For the text-containing cell, return its midpoint in [x, y] coordinate format. 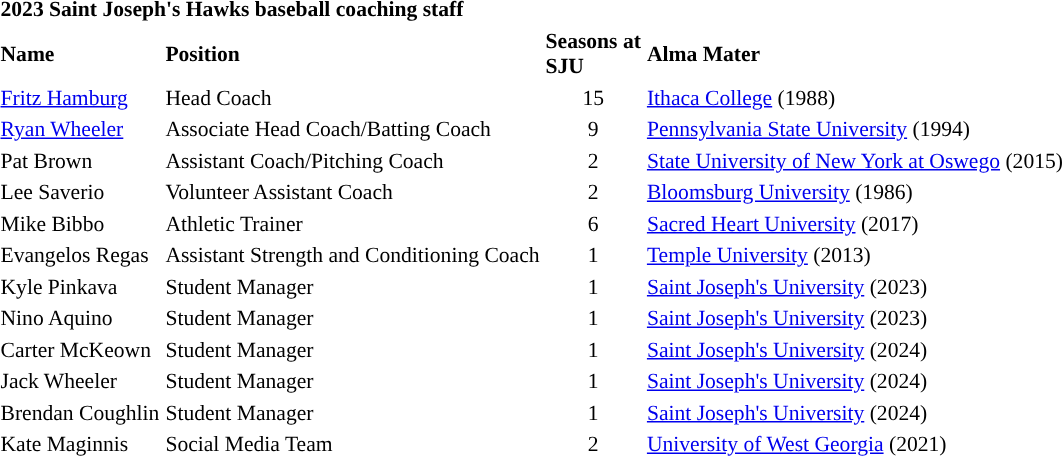
Assistant Coach/Pitching Coach [352, 160]
Athletic Trainer [352, 224]
9 [593, 129]
Seasons atSJU [593, 53]
15 [593, 98]
6 [593, 224]
Volunteer Assistant Coach [352, 192]
Position [352, 53]
Head Coach [352, 98]
Assistant Strength and Conditioning Coach [352, 255]
Associate Head Coach/Batting Coach [352, 129]
